Return (x, y) of the center of cell containing provided text 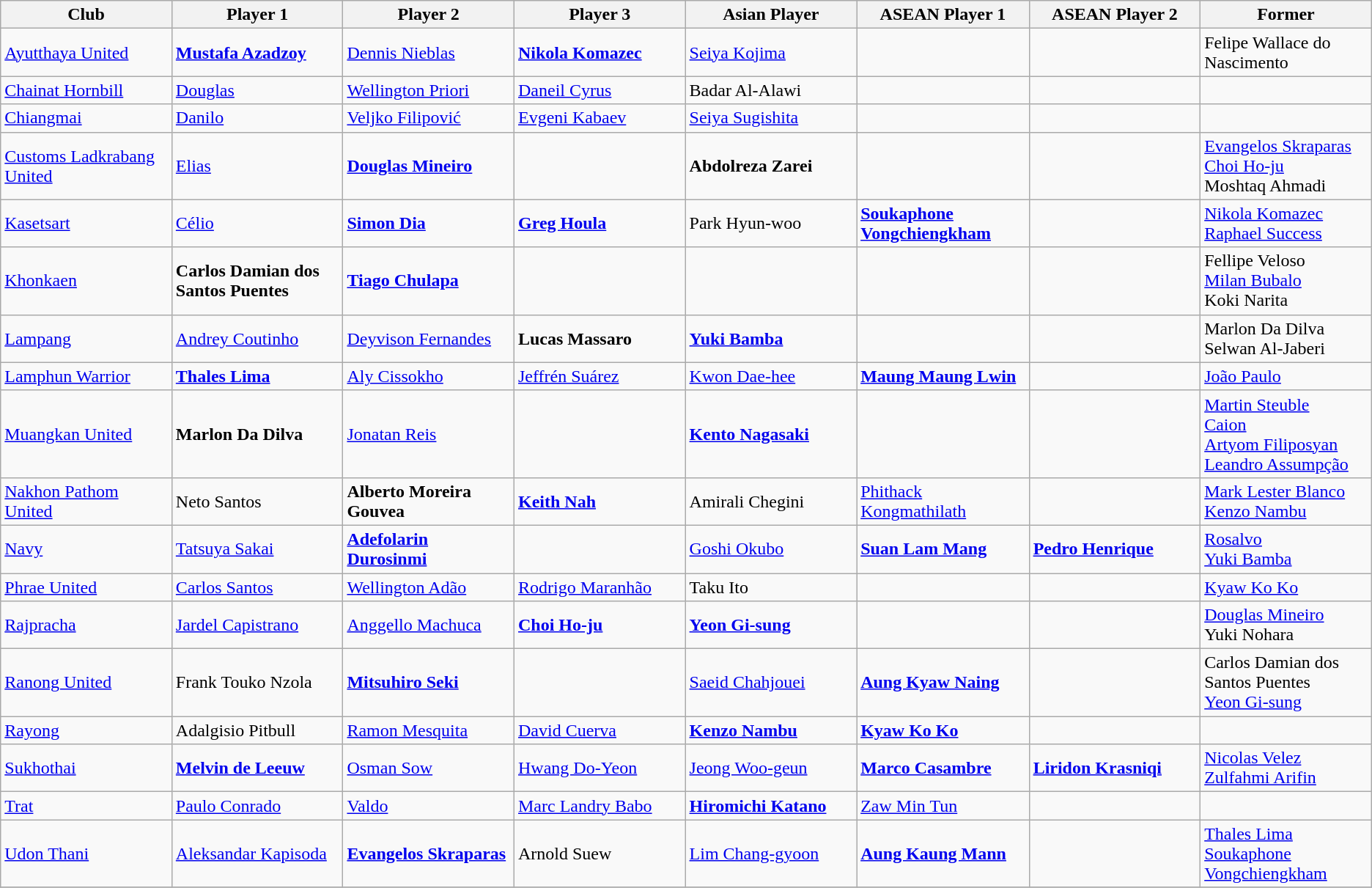
Dennis Nieblas (429, 53)
Marco Casambre (943, 768)
Asian Player (771, 15)
Aung Kaung Mann (943, 854)
Suan Lam Mang (943, 548)
Lucas Massaro (600, 339)
Thales Lima Soukaphone Vongchiengkham (1286, 854)
Felipe Wallace do Nascimento (1286, 53)
Seiya Kojima (771, 53)
Deyvison Fernandes (429, 339)
Lampang (86, 339)
Badar Al-Alawi (771, 90)
Player 3 (600, 15)
Marc Landry Babo (600, 806)
Keith Nah (600, 502)
Nicolas Velez Zulfahmi Arifin (1286, 768)
Nikola Komazec Raphael Success (1286, 223)
Muangkan United (86, 434)
Neto Santos (257, 502)
Club (86, 15)
Goshi Okubo (771, 548)
Martin Steuble Caion Artyom Filiposyan Leandro Assumpção (1286, 434)
Player 2 (429, 15)
Hiromichi Katano (771, 806)
Kenzo Nambu (771, 730)
Yuki Bamba (771, 339)
Aly Cissokho (429, 376)
Melvin de Leeuw (257, 768)
Saeid Chahjouei (771, 683)
Mitsuhiro Seki (429, 683)
Simon Dia (429, 223)
Evangelos Skraparas Choi Ho-ju Moshtaq Ahmadi (1286, 166)
Rajpracha (86, 625)
Adalgisio Pitbull (257, 730)
Jeffrén Suárez (600, 376)
Wellington Priori (429, 90)
Tatsuya Sakai (257, 548)
Douglas Mineiro (429, 166)
Fellipe Veloso Milan Bubalo Koki Narita (1286, 281)
Chiangmai (86, 118)
Pedro Henrique (1115, 548)
Paulo Conrado (257, 806)
Greg Houla (600, 223)
Navy (86, 548)
Rodrigo Maranhão (600, 587)
Carlos Damian dos Santos Puentes (257, 281)
Frank Touko Nzola (257, 683)
Carlos Damian dos Santos Puentes Yeon Gi-sung (1286, 683)
Lim Chang-gyoon (771, 854)
Elias (257, 166)
Phithack Kongmathilath (943, 502)
Marlon Da Dilva (257, 434)
ASEAN Player 1 (943, 15)
Ranong United (86, 683)
Wellington Adão (429, 587)
Choi Ho-ju (600, 625)
Player 1 (257, 15)
Daneil Cyrus (600, 90)
Soukaphone Vongchiengkham (943, 223)
Douglas (257, 90)
Evgeni Kabaev (600, 118)
Mark Lester Blanco Kenzo Nambu (1286, 502)
Ayutthaya United (86, 53)
Mustafa Azadzoy (257, 53)
Rayong (86, 730)
Khonkaen (86, 281)
Aleksandar Kapisoda (257, 854)
Tiago Chulapa (429, 281)
Veljko Filipović (429, 118)
Anggello Machuca (429, 625)
Arnold Suew (600, 854)
Ramon Mesquita (429, 730)
Customs Ladkrabang United (86, 166)
Rosalvo Yuki Bamba (1286, 548)
Jeong Woo-geun (771, 768)
ASEAN Player 2 (1115, 15)
Udon Thani (86, 854)
Evangelos Skraparas (429, 854)
Liridon Krasniqi (1115, 768)
João Paulo (1286, 376)
Osman Sow (429, 768)
Yeon Gi-sung (771, 625)
Kwon Dae-hee (771, 376)
Park Hyun-woo (771, 223)
Thales Lima (257, 376)
Alberto Moreira Gouvea (429, 502)
David Cuerva (600, 730)
Sukhothai (86, 768)
Nikola Komazec (600, 53)
Chainat Hornbill (86, 90)
Valdo (429, 806)
Lamphun Warrior (86, 376)
Douglas Mineiro Yuki Nohara (1286, 625)
Taku Ito (771, 587)
Jonatan Reis (429, 434)
Aung Kyaw Naing (943, 683)
Marlon Da Dilva Selwan Al-Jaberi (1286, 339)
Kento Nagasaki (771, 434)
Jardel Capistrano (257, 625)
Zaw Min Tun (943, 806)
Danilo (257, 118)
Former (1286, 15)
Carlos Santos (257, 587)
Nakhon Pathom United (86, 502)
Maung Maung Lwin (943, 376)
Andrey Coutinho (257, 339)
Célio (257, 223)
Adefolarin Durosinmi (429, 548)
Kasetsart (86, 223)
Hwang Do-Yeon (600, 768)
Trat (86, 806)
Seiya Sugishita (771, 118)
Phrae United (86, 587)
Amirali Chegini (771, 502)
Abdolreza Zarei (771, 166)
